For the text-containing cell, return its midpoint in (x, y) coordinate format. 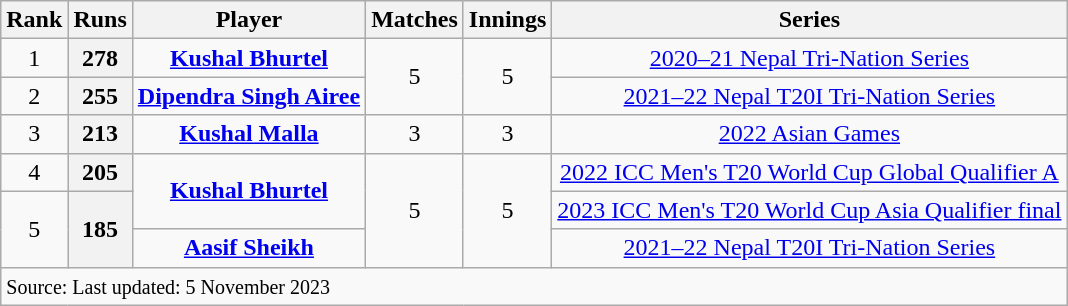
Dipendra Singh Airee (248, 96)
2022 ICC Men's T20 World Cup Global Qualifier A (810, 172)
185 (100, 229)
Innings (507, 20)
Source: Last updated: 5 November 2023 (534, 286)
2022 Asian Games (810, 134)
Player (248, 20)
255 (100, 96)
2 (34, 96)
2023 ICC Men's T20 World Cup Asia Qualifier final (810, 210)
2020–21 Nepal Tri-Nation Series (810, 58)
4 (34, 172)
278 (100, 58)
Aasif Sheikh (248, 248)
Kushal Malla (248, 134)
213 (100, 134)
Series (810, 20)
Rank (34, 20)
1 (34, 58)
Matches (415, 20)
Runs (100, 20)
205 (100, 172)
